Output the [x, y] coordinate of the center of the cell containing the given text.  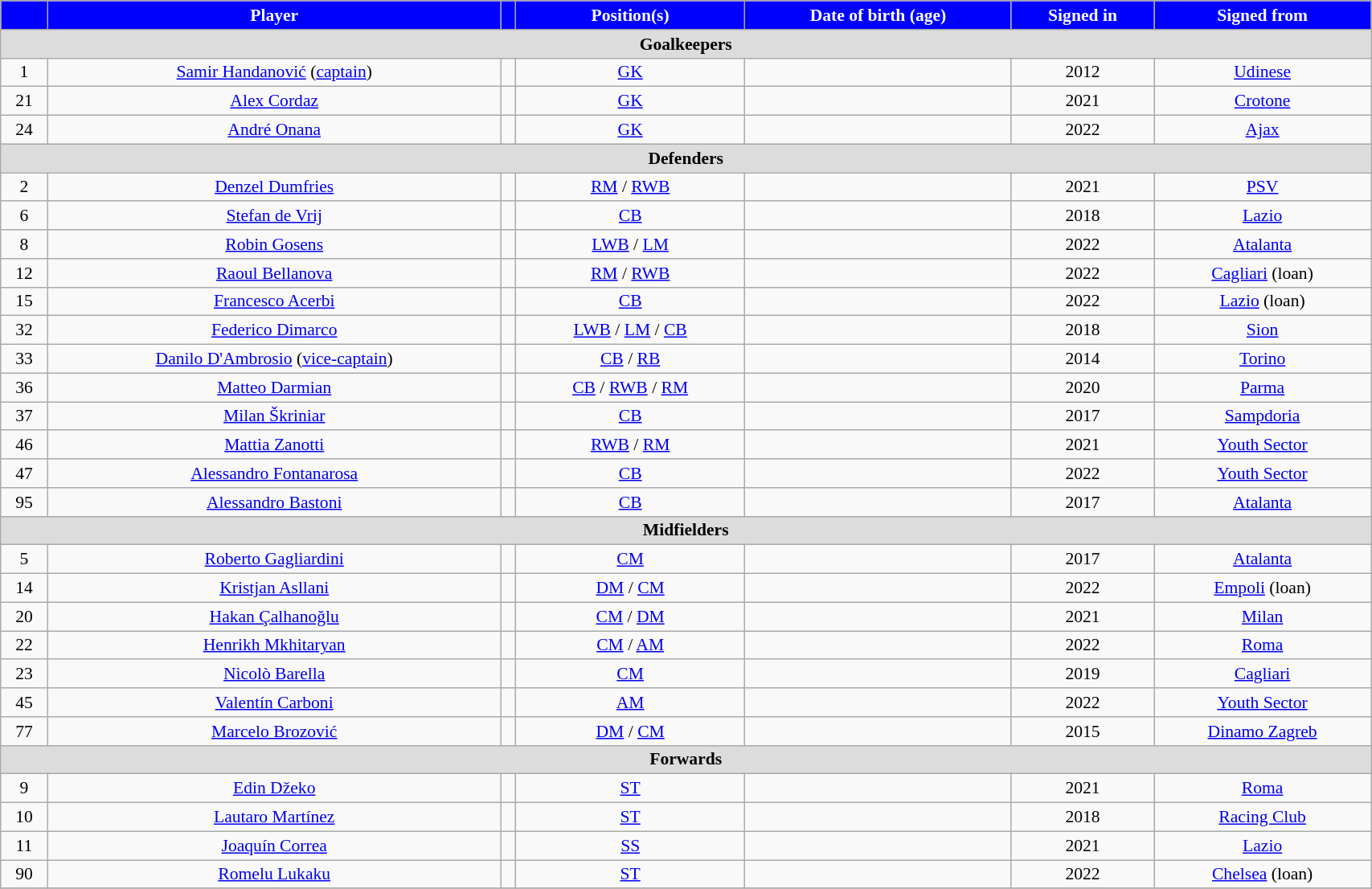
Mattia Zanotti [274, 445]
33 [24, 359]
6 [24, 216]
22 [24, 645]
André Onana [274, 130]
2012 [1082, 72]
Crotone [1263, 101]
Midfielders [686, 531]
Signed from [1263, 15]
LWB / LM [630, 244]
24 [24, 130]
Milan Škriniar [274, 416]
20 [24, 617]
Lautaro Martínez [274, 817]
Federico Dimarco [274, 330]
47 [24, 473]
Lazio (loan) [1263, 301]
2020 [1082, 387]
Alessandro Bastoni [274, 502]
Empoli (loan) [1263, 588]
Danilo D'Ambrosio (vice-captain) [274, 359]
10 [24, 817]
Samir Handanović (captain) [274, 72]
Udinese [1263, 72]
77 [24, 731]
Robin Gosens [274, 244]
Dinamo Zagreb [1263, 731]
Milan [1263, 617]
Goalkeepers [686, 44]
36 [24, 387]
Chelsea (loan) [1263, 875]
Cagliari [1263, 674]
Kristjan Asllani [274, 588]
2015 [1082, 731]
8 [24, 244]
Signed in [1082, 15]
Roberto Gagliardini [274, 559]
Cagliari (loan) [1263, 273]
CB / RB [630, 359]
Position(s) [630, 15]
Edin Džeko [274, 789]
Stefan de Vrij [274, 216]
Forwards [686, 760]
5 [24, 559]
Matteo Darmian [274, 387]
15 [24, 301]
Player [274, 15]
Marcelo Brozović [274, 731]
2019 [1082, 674]
23 [24, 674]
Nicolò Barella [274, 674]
Henrikh Mkhitaryan [274, 645]
14 [24, 588]
Francesco Acerbi [274, 301]
45 [24, 703]
PSV [1263, 187]
90 [24, 875]
Romelu Lukaku [274, 875]
32 [24, 330]
Date of birth (age) [878, 15]
Joaquín Correa [274, 846]
Sampdoria [1263, 416]
Sion [1263, 330]
Raoul Bellanova [274, 273]
12 [24, 273]
Denzel Dumfries [274, 187]
Alessandro Fontanarosa [274, 473]
CM / AM [630, 645]
Parma [1263, 387]
CB / RWB / RM [630, 387]
11 [24, 846]
37 [24, 416]
SS [630, 846]
LWB / LM / CB [630, 330]
2 [24, 187]
46 [24, 445]
1 [24, 72]
21 [24, 101]
95 [24, 502]
RWB / RM [630, 445]
Hakan Çalhanoğlu [274, 617]
2014 [1082, 359]
Racing Club [1263, 817]
AM [630, 703]
Torino [1263, 359]
9 [24, 789]
Alex Cordaz [274, 101]
Ajax [1263, 130]
Valentín Carboni [274, 703]
CM / DM [630, 617]
Defenders [686, 158]
